Search for the cell housing the specified text and yield its (x, y) center coordinate. 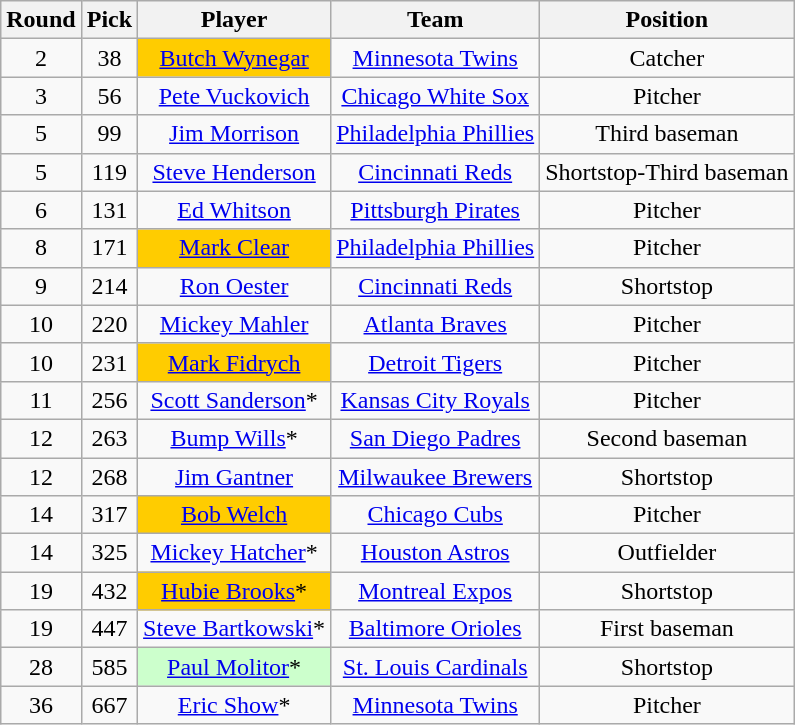
San Diego Padres (436, 438)
Atlanta Braves (436, 324)
Third baseman (667, 134)
36 (41, 705)
Bump Wills* (234, 438)
Pick (109, 20)
Catcher (667, 58)
Second baseman (667, 438)
Paul Molitor* (234, 667)
2 (41, 58)
Chicago Cubs (436, 515)
Position (667, 20)
131 (109, 210)
Ed Whitson (234, 210)
Pete Vuckovich (234, 96)
Detroit Tigers (436, 362)
Team (436, 20)
Mickey Hatcher* (234, 553)
Steve Bartkowski* (234, 629)
Scott Sanderson* (234, 400)
Jim Morrison (234, 134)
Houston Astros (436, 553)
585 (109, 667)
667 (109, 705)
432 (109, 591)
38 (109, 58)
325 (109, 553)
Shortstop-Third baseman (667, 172)
Mark Clear (234, 248)
Baltimore Orioles (436, 629)
119 (109, 172)
447 (109, 629)
214 (109, 286)
231 (109, 362)
Mark Fidrych (234, 362)
Steve Henderson (234, 172)
28 (41, 667)
6 (41, 210)
Player (234, 20)
Pittsburgh Pirates (436, 210)
Outfielder (667, 553)
317 (109, 515)
First baseman (667, 629)
268 (109, 477)
Jim Gantner (234, 477)
Round (41, 20)
St. Louis Cardinals (436, 667)
171 (109, 248)
Bob Welch (234, 515)
Hubie Brooks* (234, 591)
220 (109, 324)
Ron Oester (234, 286)
Butch Wynegar (234, 58)
Kansas City Royals (436, 400)
Mickey Mahler (234, 324)
56 (109, 96)
Montreal Expos (436, 591)
Milwaukee Brewers (436, 477)
99 (109, 134)
256 (109, 400)
3 (41, 96)
8 (41, 248)
9 (41, 286)
263 (109, 438)
11 (41, 400)
Eric Show* (234, 705)
Chicago White Sox (436, 96)
